Search for the cell housing the specified text and yield its [X, Y] center coordinate. 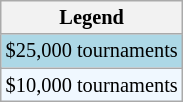
$10,000 tournaments [92, 85]
Legend [92, 17]
$25,000 tournaments [92, 51]
